Locate the cell with the specified text and output its [X, Y] center coordinate. 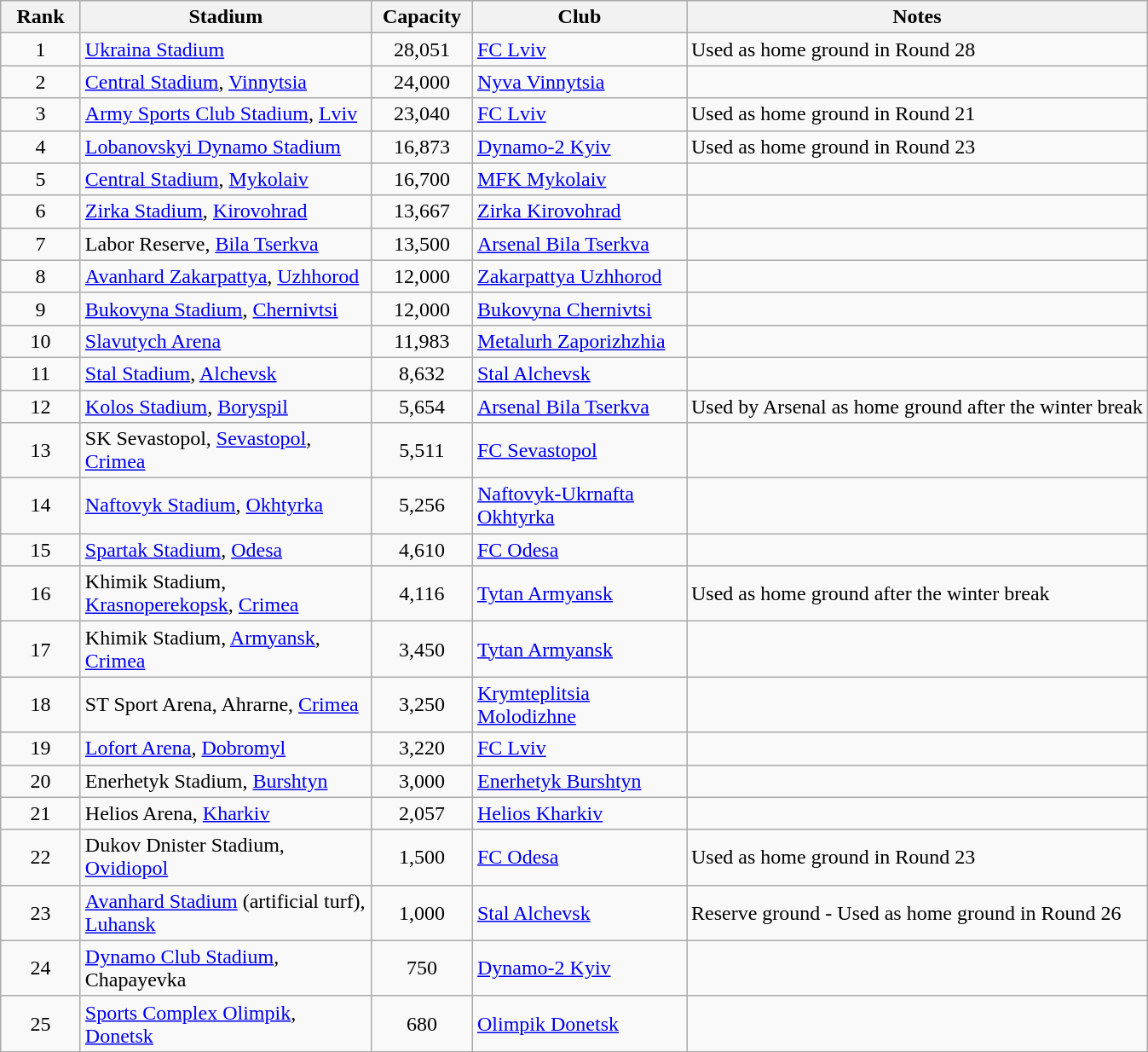
13,667 [421, 211]
MFK Mykolaiv [580, 179]
Used as home ground in Round 21 [917, 114]
10 [41, 341]
Zakarpattya Uzhhorod [580, 276]
Spartak Stadium, Odesa [225, 550]
23,040 [421, 114]
20 [41, 781]
13 [41, 450]
Used as home ground in Round 28 [917, 49]
Krymteplitsia Molodizhne [580, 704]
3,450 [421, 650]
Stal Stadium, Alchevsk [225, 373]
Avanhard Stadium (artificial turf), Luhansk [225, 912]
28,051 [421, 49]
FC Sevastopol [580, 450]
Zirka Kirovohrad [580, 211]
18 [41, 704]
Slavutych Arena [225, 341]
Labor Reserve, Bila Tserkva [225, 244]
Zirka Stadium, Kirovohrad [225, 211]
12 [41, 407]
Central Stadium, Vinnytsia [225, 82]
13,500 [421, 244]
5,256 [421, 506]
17 [41, 650]
15 [41, 550]
Kolos Stadium, Boryspil [225, 407]
8,632 [421, 373]
Used by Arsenal as home ground after the winter break [917, 407]
8 [41, 276]
16 [41, 593]
11 [41, 373]
Enerhetyk Stadium, Burshtyn [225, 781]
4 [41, 147]
Reserve ground - Used as home ground in Round 26 [917, 912]
2 [41, 82]
Club [580, 17]
3,220 [421, 749]
680 [421, 1023]
25 [41, 1023]
Lobanovskyi Dynamo Stadium [225, 147]
Bukovyna Chernivtsi [580, 309]
24 [41, 968]
23 [41, 912]
Avanhard Zakarpattya, Uzhhorod [225, 276]
14 [41, 506]
Helios Kharkiv [580, 813]
1,000 [421, 912]
6 [41, 211]
Army Sports Club Stadium, Lviv [225, 114]
Helios Arena, Kharkiv [225, 813]
SK Sevastopol, Sevastopol, Crimea [225, 450]
Sports Complex Olimpik, Donetsk [225, 1023]
2,057 [421, 813]
22 [41, 858]
Stadium [225, 17]
Used as home ground after the winter break [917, 593]
1,500 [421, 858]
16,873 [421, 147]
1 [41, 49]
ST Sport Arena, Ahrarne, Crimea [225, 704]
Central Stadium, Mykolaiv [225, 179]
Khimik Stadium, Krasnoperekopsk, Crimea [225, 593]
24,000 [421, 82]
9 [41, 309]
4,116 [421, 593]
5 [41, 179]
Enerhetyk Burshtyn [580, 781]
Naftovyk Stadium, Okhtyrka [225, 506]
Notes [917, 17]
Bukovyna Stadium, Chernivtsi [225, 309]
Nyva Vinnytsia [580, 82]
Ukraina Stadium [225, 49]
3,000 [421, 781]
5,654 [421, 407]
Khimik Stadium, Armyansk, Crimea [225, 650]
Rank [41, 17]
5,511 [421, 450]
Capacity [421, 17]
7 [41, 244]
19 [41, 749]
Metalurh Zaporizhzhia [580, 341]
3 [41, 114]
3,250 [421, 704]
4,610 [421, 550]
750 [421, 968]
Dukov Dnister Stadium, Ovidiopol [225, 858]
16,700 [421, 179]
Dynamo Club Stadium, Chapayevka [225, 968]
11,983 [421, 341]
Lofort Arena, Dobromyl [225, 749]
Olimpik Donetsk [580, 1023]
21 [41, 813]
Naftovyk-Ukrnafta Okhtyrka [580, 506]
